For the text-containing cell, return its midpoint in [x, y] coordinate format. 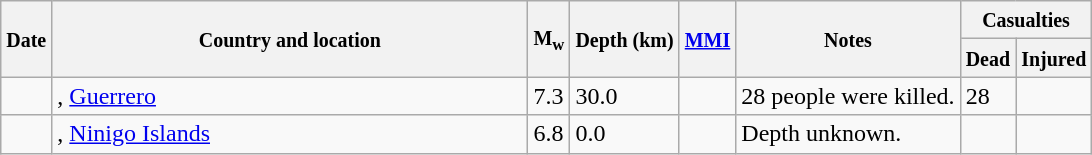
6.8 [549, 134]
28 [988, 96]
, Guerrero [290, 96]
Date [26, 39]
Notes [848, 39]
Casualties [1026, 20]
0.0 [624, 134]
, Ninigo Islands [290, 134]
30.0 [624, 96]
Depth (km) [624, 39]
Depth unknown. [848, 134]
Country and location [290, 39]
28 people were killed. [848, 96]
MMI [708, 39]
Mw [549, 39]
7.3 [549, 96]
Injured [1054, 58]
Dead [988, 58]
